Scan for the cell matching the given text and deliver its [x, y] coordinate at center. 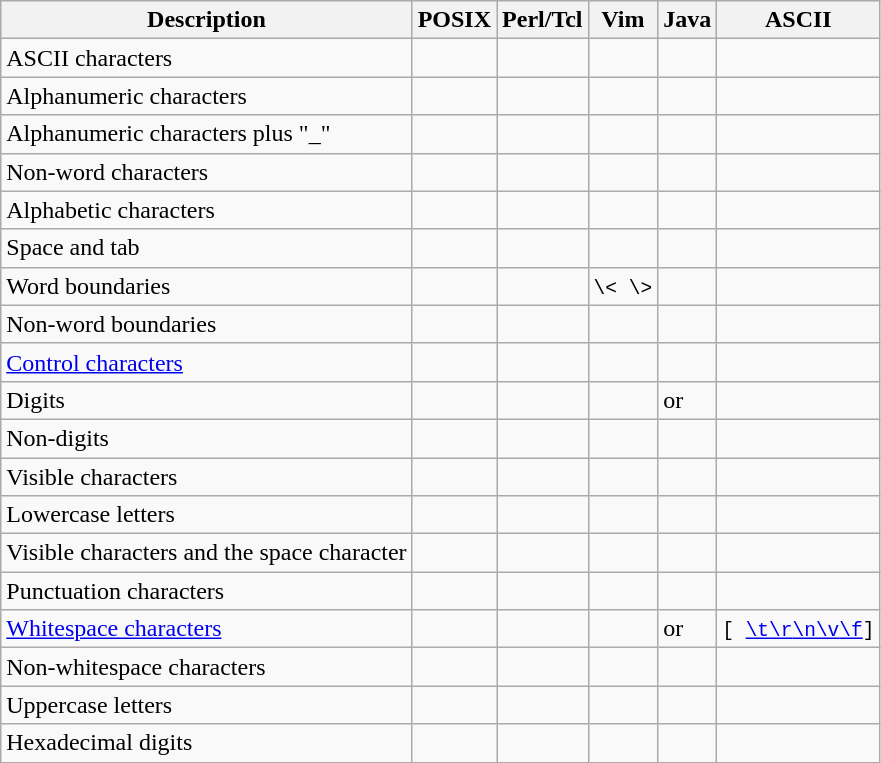
Word boundaries [206, 286]
Alphabetic characters [206, 210]
Control characters [206, 362]
Perl/Tcl [543, 20]
Description [206, 20]
Non-whitespace characters [206, 667]
Whitespace characters [206, 629]
Lowercase letters [206, 515]
Punctuation characters [206, 591]
Vim [623, 20]
Hexadecimal digits [206, 743]
Uppercase letters [206, 705]
ASCII [798, 20]
[ \t\r\n\v\f] [798, 629]
Visible characters and the space character [206, 553]
Visible characters [206, 477]
Space and tab [206, 248]
POSIX [454, 20]
Non-word characters [206, 172]
Java [688, 20]
\< \> [623, 286]
Non-digits [206, 438]
ASCII characters [206, 58]
Digits [206, 400]
Alphanumeric characters [206, 96]
Alphanumeric characters plus "_" [206, 134]
Non-word boundaries [206, 324]
